From the cell containing the given text, extract its center point as (x, y) coordinate. 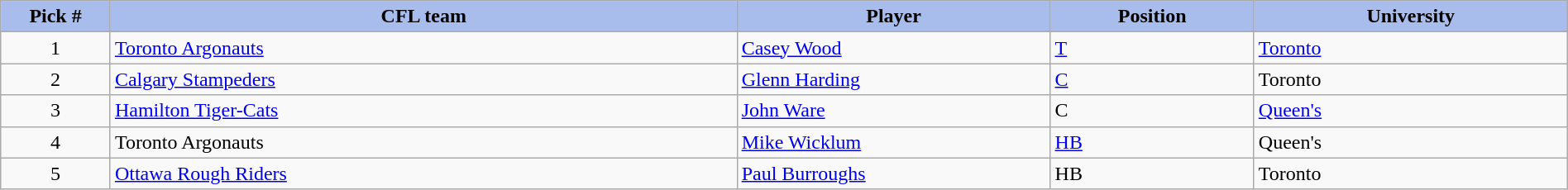
Player (893, 17)
University (1411, 17)
3 (56, 111)
Ottawa Rough Riders (423, 173)
CFL team (423, 17)
4 (56, 142)
Paul Burroughs (893, 173)
Mike Wicklum (893, 142)
Hamilton Tiger-Cats (423, 111)
1 (56, 48)
Position (1152, 17)
2 (56, 79)
Glenn Harding (893, 79)
Calgary Stampeders (423, 79)
T (1152, 48)
John Ware (893, 111)
5 (56, 173)
Pick # (56, 17)
Casey Wood (893, 48)
